Locate the cell with the specified text and output its (x, y) center coordinate. 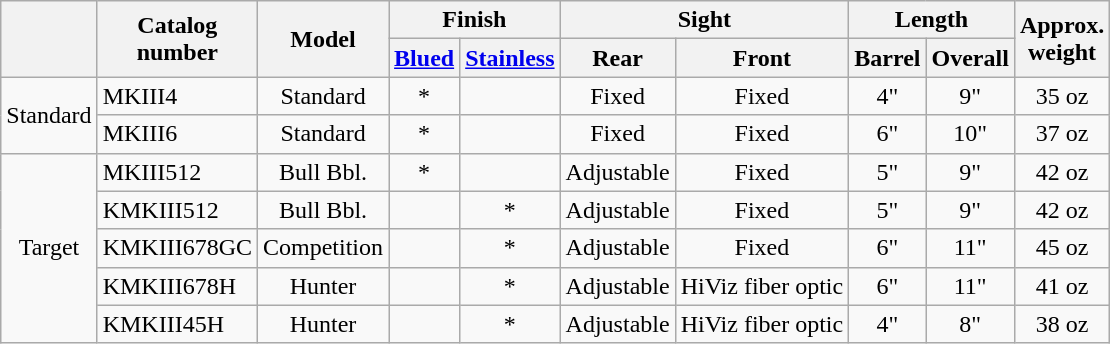
KMKIII678GC (177, 248)
Overall (970, 58)
38 oz (1062, 324)
Catalognumber (177, 39)
41 oz (1062, 286)
Model (324, 39)
Stainless (510, 58)
Competition (324, 248)
MKIII6 (177, 134)
Finish (475, 20)
Approx.weight (1062, 39)
MKIII4 (177, 96)
KMKIII678H (177, 286)
Sight (704, 20)
35 oz (1062, 96)
Rear (618, 58)
Barrel (888, 58)
Length (932, 20)
10" (970, 134)
Front (762, 58)
37 oz (1062, 134)
KMKIII512 (177, 210)
KMKIII45H (177, 324)
45 oz (1062, 248)
8" (970, 324)
Target (49, 248)
MKIII512 (177, 172)
Blued (424, 58)
